Return (x, y) of the center of cell containing provided text 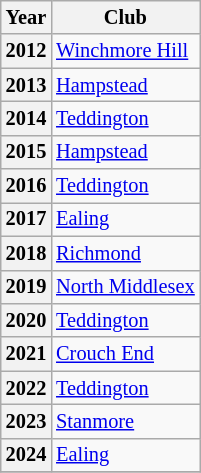
2017 (26, 219)
Club (125, 17)
2020 (26, 320)
2021 (26, 354)
Crouch End (125, 354)
2023 (26, 421)
Winchmore Hill (125, 51)
2013 (26, 85)
2012 (26, 51)
2016 (26, 186)
2019 (26, 287)
Richmond (125, 253)
2015 (26, 152)
Stanmore (125, 421)
2024 (26, 455)
2014 (26, 118)
2022 (26, 388)
North Middlesex (125, 287)
Year (26, 17)
2018 (26, 253)
